Return [X, Y] of the center of cell containing provided text 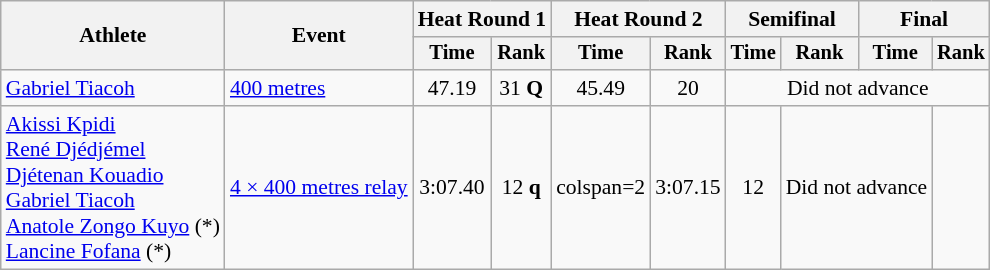
45.49 [600, 88]
3:07.40 [452, 188]
Gabriel Tiacoh [113, 88]
4 × 400 metres relay [319, 188]
Semifinal [792, 19]
3:07.15 [688, 188]
Athlete [113, 36]
20 [688, 88]
12 [754, 188]
12 q [521, 188]
400 metres [319, 88]
Event [319, 36]
31 Q [521, 88]
Heat Round 2 [638, 19]
Final [924, 19]
colspan=2 [600, 188]
Akissi KpidiRené DjédjémelDjétenan KouadioGabriel TiacohAnatole Zongo Kuyo (*)Lancine Fofana (*) [113, 188]
Heat Round 1 [482, 19]
47.19 [452, 88]
